Search for the cell housing the specified text and yield its (X, Y) center coordinate. 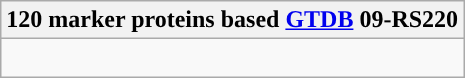
120 marker proteins based GTDB 09-RS220 (232, 20)
